Output the (x, y) coordinate of the center of the cell containing the given text.  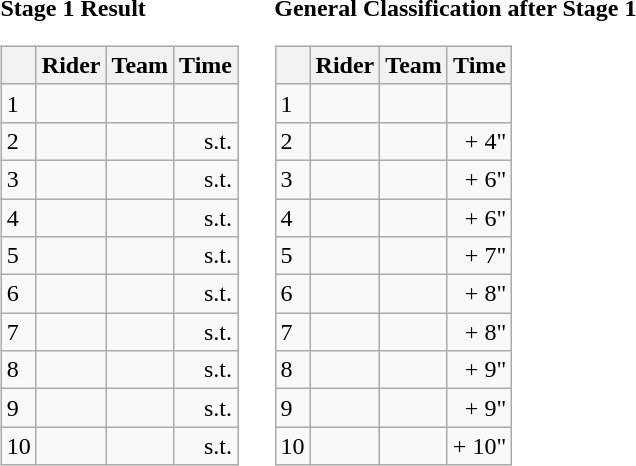
+ 4" (479, 141)
+ 7" (479, 256)
+ 10" (479, 446)
